Return [X, Y] of the center of cell containing provided text 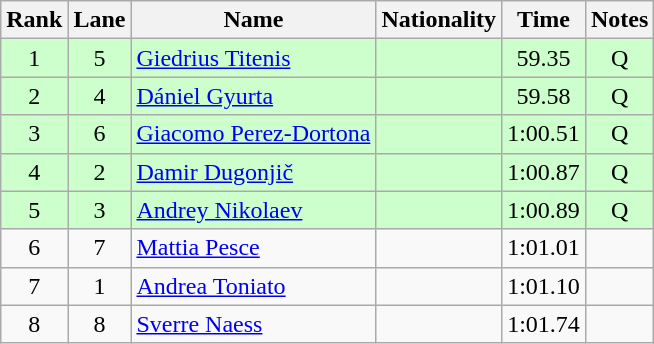
Rank [34, 20]
Damir Dugonjič [254, 172]
Notes [619, 20]
59.58 [544, 96]
Sverre Naess [254, 324]
1:01.74 [544, 324]
Time [544, 20]
1:00.87 [544, 172]
Andrey Nikolaev [254, 210]
1:00.89 [544, 210]
Dániel Gyurta [254, 96]
1:01.10 [544, 286]
Lane [100, 20]
Nationality [439, 20]
Giedrius Titenis [254, 58]
59.35 [544, 58]
Name [254, 20]
1:01.01 [544, 248]
Mattia Pesce [254, 248]
Giacomo Perez-Dortona [254, 134]
Andrea Toniato [254, 286]
1:00.51 [544, 134]
